Extract the (x, y) coordinate from the center of the cell holding the provided text.  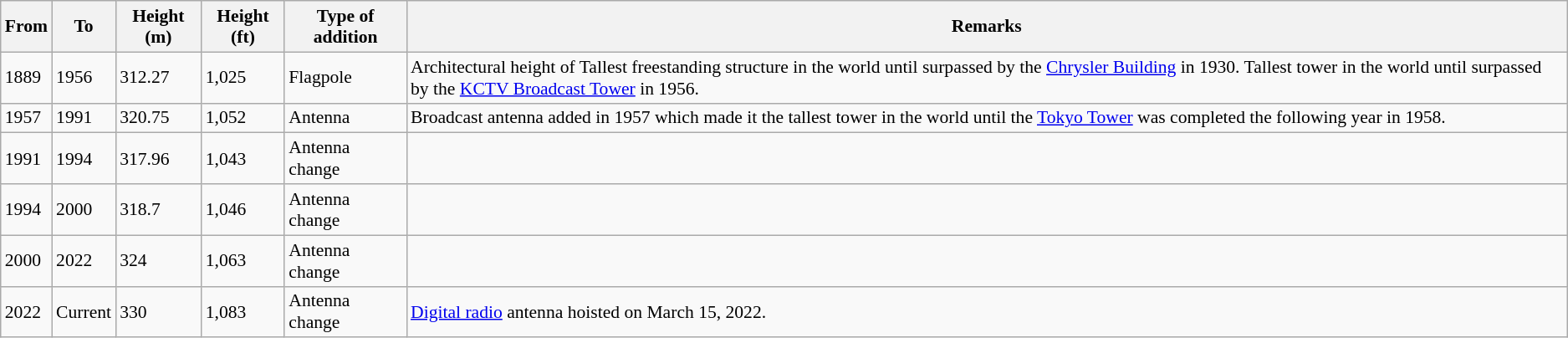
Digital radio antenna hoisted on March 15, 2022. (987, 311)
1,043 (243, 159)
From (27, 27)
1,063 (243, 261)
Height (m) (159, 27)
Broadcast antenna added in 1957 which made it the tallest tower in the world until the Tokyo Tower was completed the following year in 1958. (987, 118)
Flagpole (345, 77)
320.75 (159, 118)
Current (84, 311)
1889 (27, 77)
324 (159, 261)
318.7 (159, 209)
1,046 (243, 209)
1,083 (243, 311)
330 (159, 311)
312.27 (159, 77)
1,052 (243, 118)
1,025 (243, 77)
Type of addition (345, 27)
Remarks (987, 27)
To (84, 27)
1956 (84, 77)
Antenna (345, 118)
317.96 (159, 159)
1957 (27, 118)
Height (ft) (243, 27)
